From the cell containing the given text, extract its center point as (x, y) coordinate. 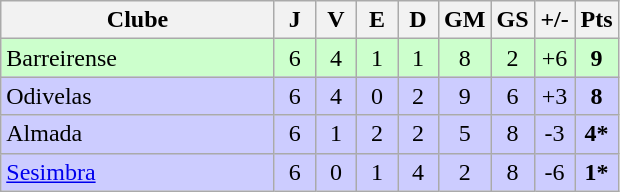
Sesimbra (138, 172)
1* (596, 172)
D (418, 20)
Pts (596, 20)
4* (596, 134)
+/- (554, 20)
Barreirense (138, 58)
Clube (138, 20)
E (376, 20)
5 (465, 134)
V (336, 20)
Odivelas (138, 96)
Almada (138, 134)
+6 (554, 58)
J (294, 20)
-3 (554, 134)
-6 (554, 172)
GM (465, 20)
GS (512, 20)
+3 (554, 96)
